Find where the given text appears and provide that cell's center as (X, Y) coordinate. 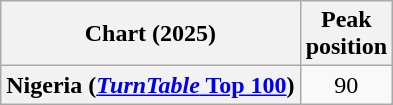
90 (346, 85)
Nigeria (TurnTable Top 100) (150, 85)
Chart (2025) (150, 34)
Peakposition (346, 34)
